Output the [X, Y] coordinate of the center of the cell containing the given text.  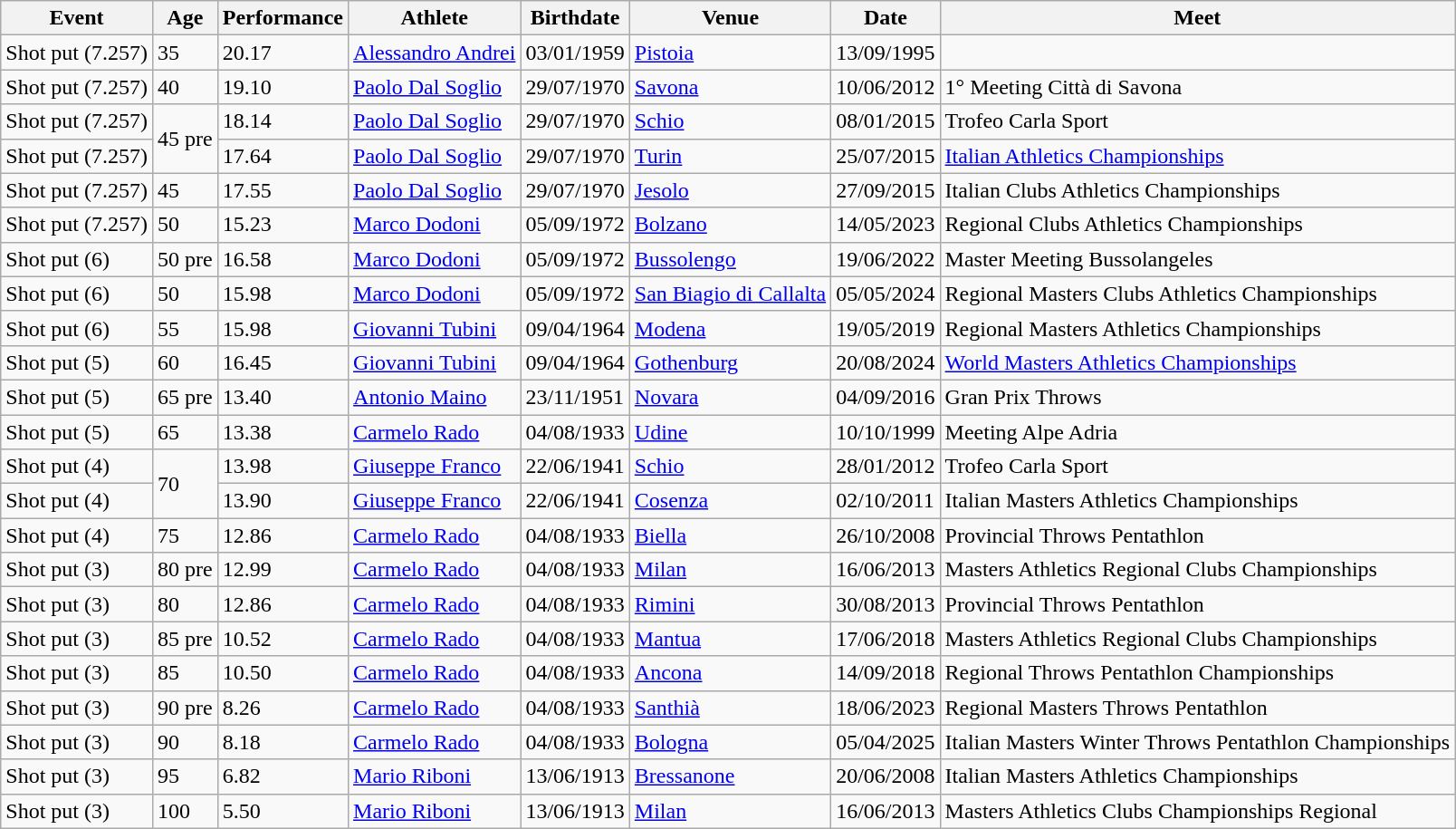
35 [185, 53]
Modena [730, 328]
Pistoia [730, 53]
13.38 [283, 432]
5.50 [283, 811]
San Biagio di Callalta [730, 294]
Birthdate [575, 18]
14/09/2018 [886, 673]
Cosenza [730, 501]
Performance [283, 18]
45 pre [185, 139]
Savona [730, 87]
16.45 [283, 362]
Meet [1197, 18]
45 [185, 190]
Santhià [730, 708]
100 [185, 811]
19/05/2019 [886, 328]
17.55 [283, 190]
Athlete [435, 18]
Bressanone [730, 776]
Masters Athletics Clubs Championships Regional [1197, 811]
80 [185, 604]
Biella [730, 535]
13.98 [283, 467]
16.58 [283, 259]
20/08/2024 [886, 362]
30/08/2013 [886, 604]
90 [185, 742]
Age [185, 18]
03/01/1959 [575, 53]
Mantua [730, 639]
80 pre [185, 570]
05/04/2025 [886, 742]
6.82 [283, 776]
Turin [730, 156]
Meeting Alpe Adria [1197, 432]
70 [185, 484]
75 [185, 535]
15.23 [283, 225]
13.90 [283, 501]
Regional Throws Pentathlon Championships [1197, 673]
10.50 [283, 673]
Regional Masters Clubs Athletics Championships [1197, 294]
65 [185, 432]
1° Meeting Città di Savona [1197, 87]
17.64 [283, 156]
55 [185, 328]
02/10/2011 [886, 501]
Italian Masters Winter Throws Pentathlon Championships [1197, 742]
8.18 [283, 742]
Jesolo [730, 190]
95 [185, 776]
12.99 [283, 570]
Ancona [730, 673]
23/11/1951 [575, 397]
50 pre [185, 259]
Novara [730, 397]
04/09/2016 [886, 397]
65 pre [185, 397]
20.17 [283, 53]
28/01/2012 [886, 467]
Italian Athletics Championships [1197, 156]
Regional Masters Throws Pentathlon [1197, 708]
10/06/2012 [886, 87]
Gran Prix Throws [1197, 397]
25/07/2015 [886, 156]
17/06/2018 [886, 639]
Bolzano [730, 225]
40 [185, 87]
08/01/2015 [886, 121]
19/06/2022 [886, 259]
Regional Clubs Athletics Championships [1197, 225]
90 pre [185, 708]
19.10 [283, 87]
05/05/2024 [886, 294]
Master Meeting Bussolangeles [1197, 259]
13.40 [283, 397]
18.14 [283, 121]
Udine [730, 432]
85 [185, 673]
Date [886, 18]
Alessandro Andrei [435, 53]
20/06/2008 [886, 776]
Bologna [730, 742]
Regional Masters Athletics Championships [1197, 328]
13/09/1995 [886, 53]
Italian Clubs Athletics Championships [1197, 190]
18/06/2023 [886, 708]
27/09/2015 [886, 190]
60 [185, 362]
Event [77, 18]
26/10/2008 [886, 535]
8.26 [283, 708]
World Masters Athletics Championships [1197, 362]
Rimini [730, 604]
Bussolengo [730, 259]
10.52 [283, 639]
Venue [730, 18]
10/10/1999 [886, 432]
85 pre [185, 639]
Antonio Maino [435, 397]
14/05/2023 [886, 225]
Gothenburg [730, 362]
